For the text-containing cell, return its midpoint in (x, y) coordinate format. 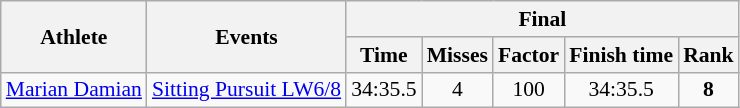
Finish time (621, 55)
Events (246, 36)
Marian Damian (74, 90)
4 (458, 90)
100 (528, 90)
Factor (528, 55)
Time (384, 55)
Misses (458, 55)
8 (708, 90)
Final (542, 19)
Sitting Pursuit LW6/8 (246, 90)
Rank (708, 55)
Athlete (74, 36)
